From the cell containing the given text, extract its center point as [X, Y] coordinate. 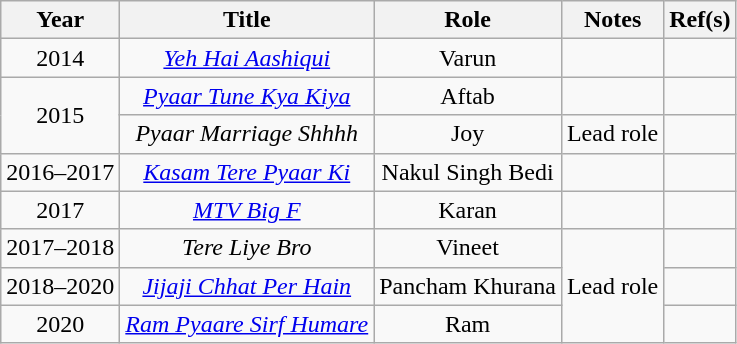
Title [247, 20]
2017–2018 [60, 248]
2015 [60, 115]
Nakul Singh Bedi [468, 172]
2017 [60, 210]
Notes [612, 20]
Ref(s) [700, 20]
MTV Big F [247, 210]
Aftab [468, 96]
Year [60, 20]
Yeh Hai Aashiqui [247, 58]
Pancham Khurana [468, 286]
Joy [468, 134]
Karan [468, 210]
Varun [468, 58]
Role [468, 20]
2014 [60, 58]
Tere Liye Bro [247, 248]
2018–2020 [60, 286]
Ram Pyaare Sirf Humare [247, 324]
Vineet [468, 248]
Jijaji Chhat Per Hain [247, 286]
2020 [60, 324]
2016–2017 [60, 172]
Pyaar Tune Kya Kiya [247, 96]
Pyaar Marriage Shhhh [247, 134]
Ram [468, 324]
Kasam Tere Pyaar Ki [247, 172]
